Find where the given text appears and provide that cell's center as (X, Y) coordinate. 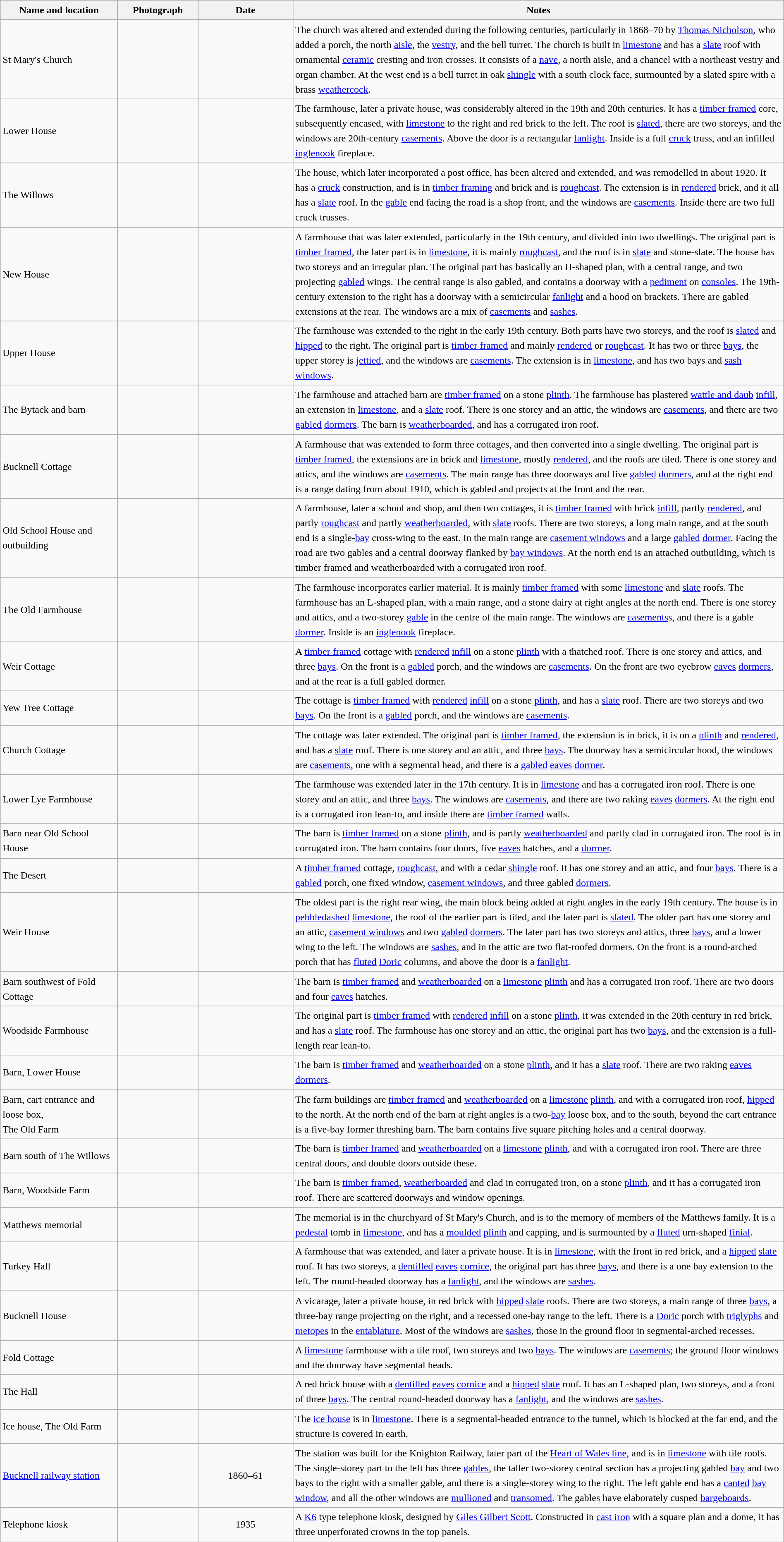
1935 (246, 1525)
Barn, cart entrance and loose box,The Old Farm (59, 1114)
Church Cottage (59, 750)
Photograph (158, 10)
Woodside Farmhouse (59, 1031)
Turkey Hall (59, 1267)
The Desert (59, 875)
Lower House (59, 131)
1860–61 (246, 1476)
Barn, Woodside Farm (59, 1190)
St Mary's Church (59, 60)
Barn southwest of Fold Cottage (59, 989)
Telephone kiosk (59, 1525)
Bucknell Cottage (59, 467)
The Old Farmhouse (59, 610)
The Willows (59, 195)
Bucknell House (59, 1315)
Old School House and outbuilding (59, 538)
Notes (538, 10)
Upper House (59, 353)
Barn, Lower House (59, 1072)
Ice house, The Old Farm (59, 1426)
The barn is timber framed and weatherboarded on a stone plinth, and it has a slate roof. There are two raking eaves dormers. (538, 1072)
Fold Cottage (59, 1358)
The barn is timber framed and weatherboarded on a limestone plinth and has a corrugated iron roof. There are two doors and four eaves hatches. (538, 989)
Date (246, 10)
Barn south of The Willows (59, 1156)
The Hall (59, 1391)
Barn near Old School House (59, 841)
Bucknell railway station (59, 1476)
The Bytack and barn (59, 409)
Yew Tree Cottage (59, 708)
New House (59, 274)
Name and location (59, 10)
Matthews memorial (59, 1224)
Lower Lye Farmhouse (59, 799)
Weir House (59, 932)
Weir Cottage (59, 666)
